Find where the given text appears and provide that cell's center as [x, y] coordinate. 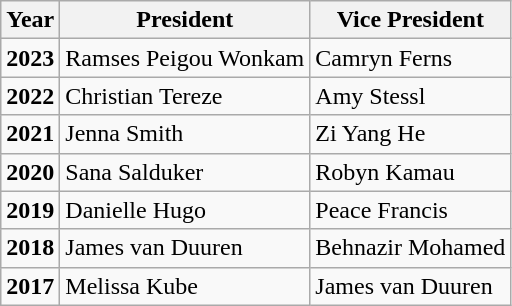
Peace Francis [410, 210]
Ramses Peigou Wonkam [185, 58]
Behnazir Mohamed [410, 248]
2021 [30, 134]
2023 [30, 58]
Jenna Smith [185, 134]
President [185, 20]
2017 [30, 286]
Robyn Kamau [410, 172]
2019 [30, 210]
Camryn Ferns [410, 58]
Christian Tereze [185, 96]
Danielle Hugo [185, 210]
2018 [30, 248]
2020 [30, 172]
Amy Stessl [410, 96]
2022 [30, 96]
Sana Salduker [185, 172]
Year [30, 20]
Zi Yang He [410, 134]
Melissa Kube [185, 286]
Vice President [410, 20]
